Search for the cell housing the specified text and yield its [X, Y] center coordinate. 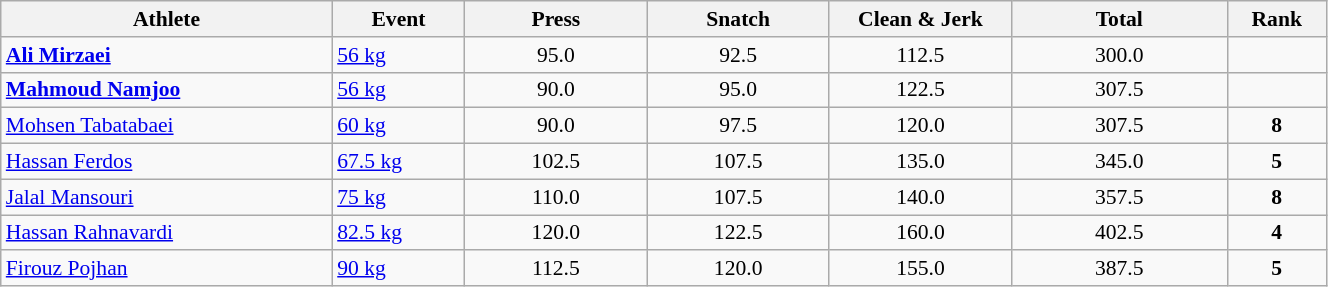
102.5 [556, 162]
Firouz Pojhan [166, 269]
160.0 [920, 233]
110.0 [556, 197]
Total [1120, 19]
Ali Mirzaei [166, 55]
140.0 [920, 197]
402.5 [1120, 233]
155.0 [920, 269]
Athlete [166, 19]
300.0 [1120, 55]
Rank [1276, 19]
97.5 [738, 126]
60 kg [398, 126]
Snatch [738, 19]
Press [556, 19]
92.5 [738, 55]
Jalal Mansouri [166, 197]
357.5 [1120, 197]
67.5 kg [398, 162]
387.5 [1120, 269]
75 kg [398, 197]
Mohsen Tabatabaei [166, 126]
Hassan Rahnavardi [166, 233]
82.5 kg [398, 233]
4 [1276, 233]
345.0 [1120, 162]
90 kg [398, 269]
Clean & Jerk [920, 19]
135.0 [920, 162]
Event [398, 19]
Hassan Ferdos [166, 162]
Mahmoud Namjoo [166, 90]
